Scan for the cell matching the given text and deliver its [x, y] coordinate at center. 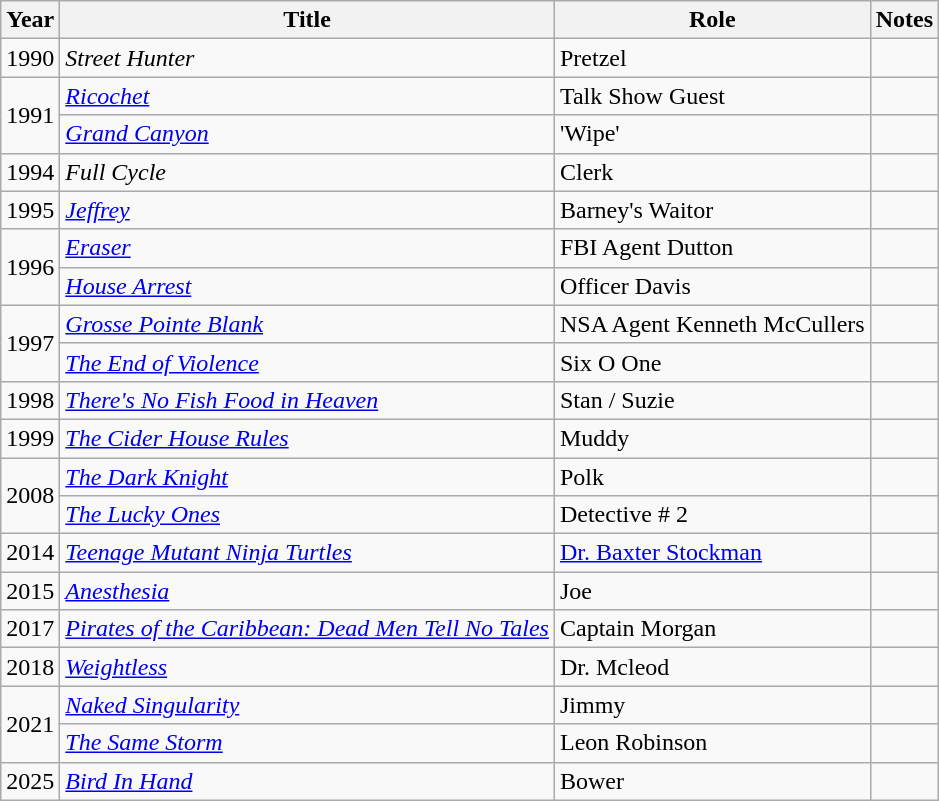
Year [30, 20]
The Same Storm [308, 743]
The Dark Knight [308, 477]
There's No Fish Food in Heaven [308, 400]
Barney's Waitor [712, 210]
Talk Show Guest [712, 96]
Weightless [308, 667]
Leon Robinson [712, 743]
1996 [30, 267]
FBI Agent Dutton [712, 248]
Grand Canyon [308, 134]
Bird In Hand [308, 781]
1990 [30, 58]
Pirates of the Caribbean: Dead Men Tell No Tales [308, 629]
Jeffrey [308, 210]
2008 [30, 496]
Teenage Mutant Ninja Turtles [308, 553]
1995 [30, 210]
Full Cycle [308, 172]
Clerk [712, 172]
House Arrest [308, 286]
Detective # 2 [712, 515]
Title [308, 20]
1991 [30, 115]
The Lucky Ones [308, 515]
Eraser [308, 248]
The End of Violence [308, 362]
Naked Singularity [308, 705]
1994 [30, 172]
1998 [30, 400]
Notes [904, 20]
2018 [30, 667]
2014 [30, 553]
2017 [30, 629]
Dr. Mcleod [712, 667]
Ricochet [308, 96]
Muddy [712, 438]
Grosse Pointe Blank [308, 324]
Bower [712, 781]
Role [712, 20]
NSA Agent Kenneth McCullers [712, 324]
Joe [712, 591]
1997 [30, 343]
Captain Morgan [712, 629]
Jimmy [712, 705]
1999 [30, 438]
Officer Davis [712, 286]
Stan / Suzie [712, 400]
2021 [30, 724]
Anesthesia [308, 591]
The Cider House Rules [308, 438]
'Wipe' [712, 134]
2015 [30, 591]
Polk [712, 477]
Pretzel [712, 58]
Six O One [712, 362]
2025 [30, 781]
Dr. Baxter Stockman [712, 553]
Street Hunter [308, 58]
